Detect which cell encompasses the target text, then output its (X, Y) center coordinate. 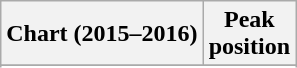
Chart (2015–2016) (102, 34)
Peak position (249, 34)
